From the cell containing the given text, extract its center point as (x, y) coordinate. 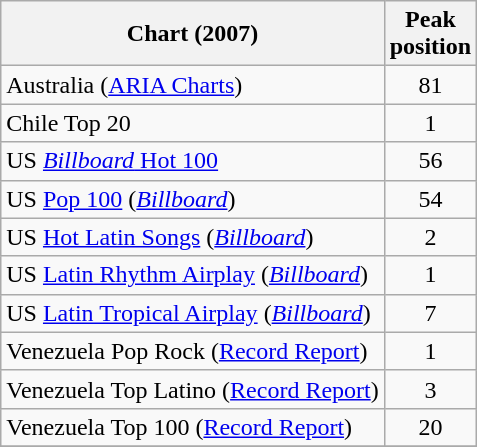
Chile Top 20 (192, 123)
56 (430, 161)
US Hot Latin Songs (Billboard) (192, 237)
US Billboard Hot 100 (192, 161)
Chart (2007) (192, 34)
Venezuela Top 100 (Record Report) (192, 427)
Peakposition (430, 34)
54 (430, 199)
2 (430, 237)
US Latin Rhythm Airplay (Billboard) (192, 275)
81 (430, 85)
Venezuela Pop Rock (Record Report) (192, 351)
7 (430, 313)
Venezuela Top Latino (Record Report) (192, 389)
20 (430, 427)
3 (430, 389)
US Pop 100 (Billboard) (192, 199)
US Latin Tropical Airplay (Billboard) (192, 313)
Australia (ARIA Charts) (192, 85)
